Find where the given text appears and provide that cell's center as [X, Y] coordinate. 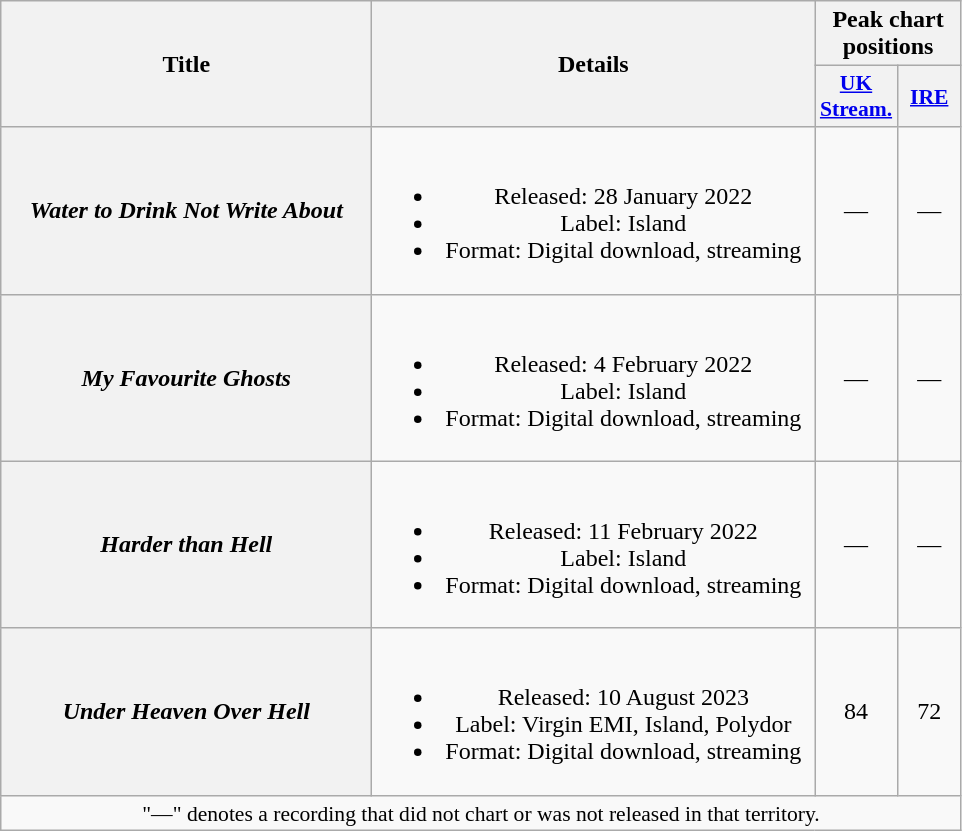
Released: 10 August 2023Label: Virgin EMI, Island, PolydorFormat: Digital download, streaming [594, 712]
Released: 11 February 2022Label: IslandFormat: Digital download, streaming [594, 544]
IRE [929, 96]
84 [856, 712]
Peak chart positions [888, 34]
"—" denotes a recording that did not chart or was not released in that territory. [482, 813]
Title [186, 64]
72 [929, 712]
UKStream. [856, 96]
Harder than Hell [186, 544]
Under Heaven Over Hell [186, 712]
Released: 4 February 2022Label: IslandFormat: Digital download, streaming [594, 378]
Details [594, 64]
Water to Drink Not Write About [186, 210]
Released: 28 January 2022Label: IslandFormat: Digital download, streaming [594, 210]
My Favourite Ghosts [186, 378]
